From the cell containing the given text, extract its center point as (X, Y) coordinate. 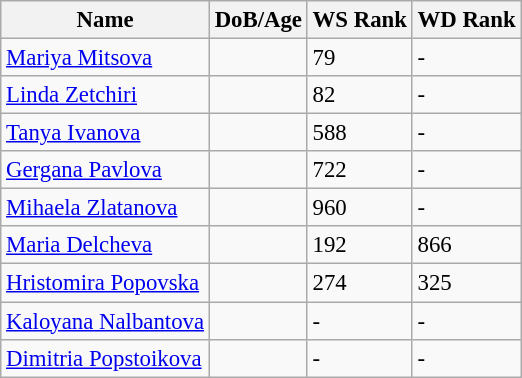
Mihaela Zlatanova (106, 208)
WD Rank (466, 20)
WS Rank (360, 20)
960 (360, 208)
82 (360, 95)
Tanya Ivanova (106, 133)
192 (360, 245)
722 (360, 170)
Name (106, 20)
79 (360, 58)
Gergana Pavlova (106, 170)
274 (360, 283)
Linda Zetchiri (106, 95)
DoB/Age (258, 20)
325 (466, 283)
Hristomira Popovska (106, 283)
Dimitria Popstoikova (106, 358)
Maria Delcheva (106, 245)
Kaloyana Nalbantova (106, 321)
866 (466, 245)
588 (360, 133)
Mariya Mitsova (106, 58)
